Capture the cell that displays the provided text and extract its [x, y] central coordinate. 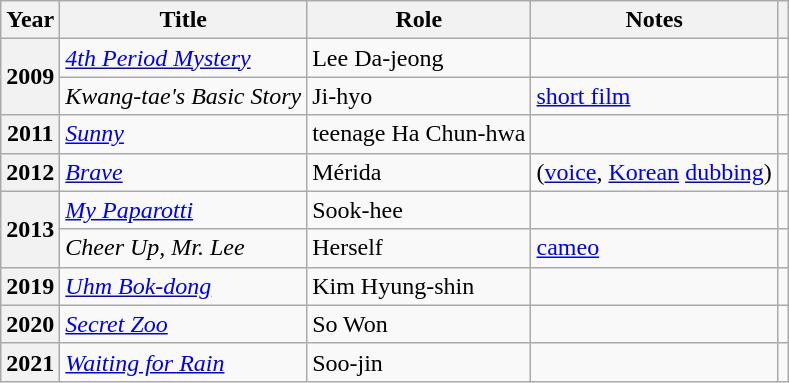
teenage Ha Chun-hwa [419, 134]
Year [30, 20]
So Won [419, 324]
2020 [30, 324]
Lee Da-jeong [419, 58]
(voice, Korean dubbing) [654, 172]
Kwang-tae's Basic Story [184, 96]
short film [654, 96]
Ji-hyo [419, 96]
Notes [654, 20]
4th Period Mystery [184, 58]
Sunny [184, 134]
2012 [30, 172]
Mérida [419, 172]
Uhm Bok-dong [184, 286]
cameo [654, 248]
2011 [30, 134]
Kim Hyung-shin [419, 286]
Soo-jin [419, 362]
Sook-hee [419, 210]
Waiting for Rain [184, 362]
Cheer Up, Mr. Lee [184, 248]
Herself [419, 248]
2019 [30, 286]
Secret Zoo [184, 324]
2009 [30, 77]
Brave [184, 172]
My Paparotti [184, 210]
2021 [30, 362]
2013 [30, 229]
Role [419, 20]
Title [184, 20]
